Capture the cell that displays the provided text and extract its (X, Y) central coordinate. 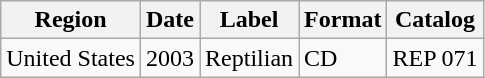
Reptilian (250, 58)
CD (343, 58)
Date (170, 20)
Region (71, 20)
Catalog (435, 20)
REP 071 (435, 58)
Label (250, 20)
2003 (170, 58)
United States (71, 58)
Format (343, 20)
